From the cell containing the given text, extract its center point as [X, Y] coordinate. 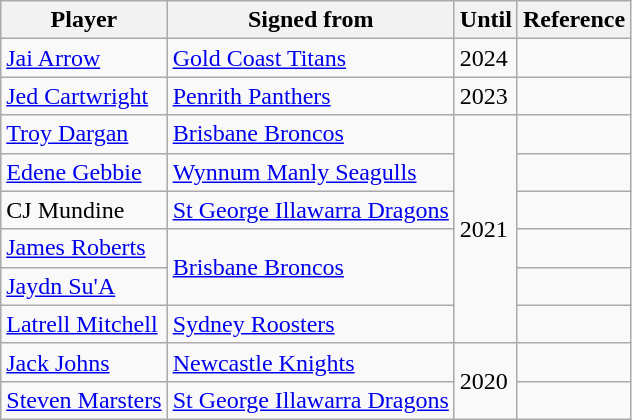
2023 [486, 96]
Reference [574, 20]
2024 [486, 58]
Player [84, 20]
Steven Marsters [84, 400]
Penrith Panthers [310, 96]
Signed from [310, 20]
Latrell Mitchell [84, 324]
CJ Mundine [84, 210]
Gold Coast Titans [310, 58]
Until [486, 20]
Jai Arrow [84, 58]
Troy Dargan [84, 134]
James Roberts [84, 248]
Wynnum Manly Seagulls [310, 172]
Edene Gebbie [84, 172]
Sydney Roosters [310, 324]
Newcastle Knights [310, 362]
Jack Johns [84, 362]
Jaydn Su'A [84, 286]
2020 [486, 381]
Jed Cartwright [84, 96]
2021 [486, 229]
